Return the [X, Y] coordinate for the center point of the cell that contains the specified text.  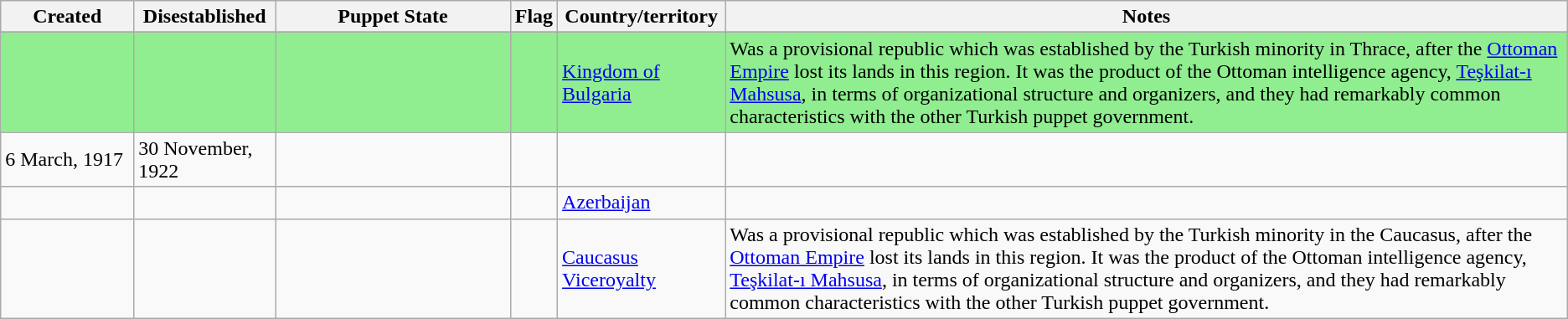
Azerbaijan [642, 203]
30 November, 1922 [204, 159]
Flag [534, 17]
Disestablished [204, 17]
Notes [1147, 17]
Kingdom of Bulgaria [642, 82]
Country/territory [642, 17]
Created [67, 17]
Puppet State [394, 17]
6 March, 1917 [67, 159]
Caucasus Viceroyalty [642, 268]
